Return the [X, Y] coordinate for the center point of the cell that contains the specified text.  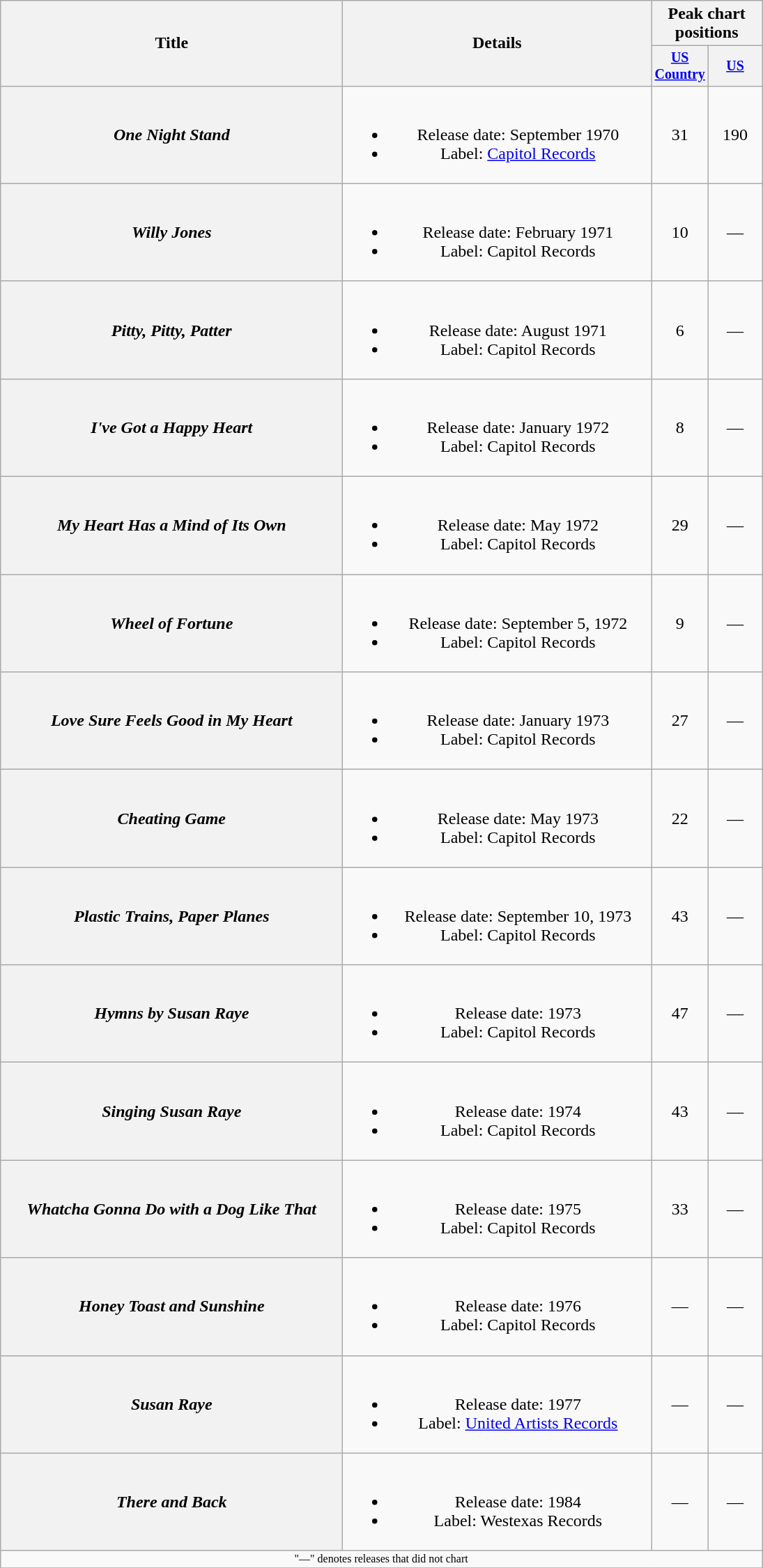
Pitty, Pitty, Patter [171, 330]
27 [680, 721]
Title [171, 43]
Release date: 1974Label: Capitol Records [498, 1111]
10 [680, 232]
My Heart Has a Mind of Its Own [171, 526]
22 [680, 819]
9 [680, 623]
Singing Susan Raye [171, 1111]
Release date: February 1971Label: Capitol Records [498, 232]
Release date: May 1973Label: Capitol Records [498, 819]
47 [680, 1014]
Release date: 1976Label: Capitol Records [498, 1307]
Hymns by Susan Raye [171, 1014]
Honey Toast and Sunshine [171, 1307]
There and Back [171, 1502]
Wheel of Fortune [171, 623]
Release date: 1977Label: United Artists Records [498, 1404]
I've Got a Happy Heart [171, 427]
One Night Stand [171, 135]
Release date: May 1972Label: Capitol Records [498, 526]
190 [736, 135]
Susan Raye [171, 1404]
Release date: January 1972Label: Capitol Records [498, 427]
29 [680, 526]
Release date: September 10, 1973Label: Capitol Records [498, 916]
Release date: 1973Label: Capitol Records [498, 1014]
33 [680, 1209]
Release date: September 5, 1972Label: Capitol Records [498, 623]
Release date: January 1973Label: Capitol Records [498, 721]
Love Sure Feels Good in My Heart [171, 721]
Whatcha Gonna Do with a Dog Like That [171, 1209]
Willy Jones [171, 232]
Plastic Trains, Paper Planes [171, 916]
31 [680, 135]
Cheating Game [171, 819]
8 [680, 427]
6 [680, 330]
Release date: August 1971Label: Capitol Records [498, 330]
Release date: 1984Label: Westexas Records [498, 1502]
Release date: September 1970Label: Capitol Records [498, 135]
"—" denotes releases that did not chart [382, 1559]
Peak chartpositions [707, 24]
US Country [680, 66]
Details [498, 43]
US [736, 66]
Release date: 1975Label: Capitol Records [498, 1209]
